Capture the cell that displays the provided text and extract its (x, y) central coordinate. 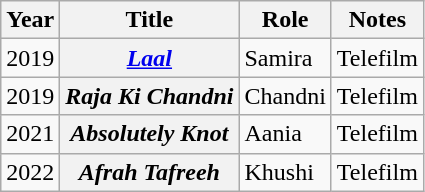
Notes (377, 20)
Year (30, 20)
Laal (150, 58)
Aania (285, 134)
Samira (285, 58)
Role (285, 20)
Afrah Tafreeh (150, 172)
Chandni (285, 96)
Title (150, 20)
Khushi (285, 172)
Raja Ki Chandni (150, 96)
2021 (30, 134)
Absolutely Knot (150, 134)
2022 (30, 172)
